For the text-containing cell, return its midpoint in (x, y) coordinate format. 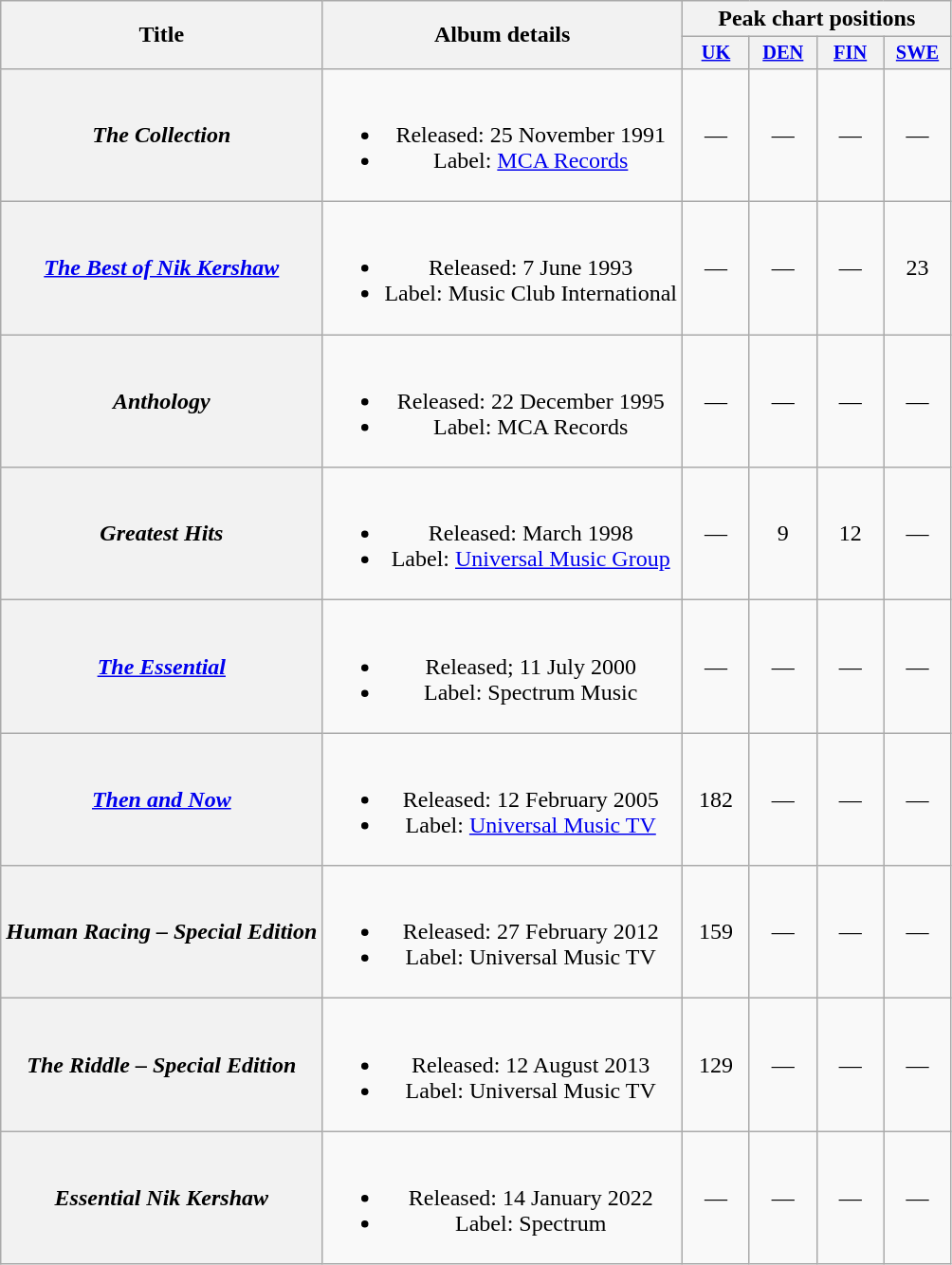
182 (717, 799)
FIN (850, 53)
Released: 27 February 2012Label: Universal Music TV (503, 932)
Released: 12 August 2013Label: Universal Music TV (503, 1065)
9 (783, 534)
SWE (918, 53)
The Riddle – Special Edition (161, 1065)
Released: 14 January 2022Label: Spectrum (503, 1198)
Released: 25 November 1991Label: MCA Records (503, 135)
DEN (783, 53)
Then and Now (161, 799)
Anthology (161, 401)
Peak chart positions (817, 19)
Greatest Hits (161, 534)
Released: March 1998Label: Universal Music Group (503, 534)
Human Racing – Special Edition (161, 932)
12 (850, 534)
Released: 7 June 1993Label: Music Club International (503, 268)
Released; 11 July 2000Label: Spectrum Music (503, 667)
23 (918, 268)
159 (717, 932)
UK (717, 53)
Released: 12 February 2005Label: Universal Music TV (503, 799)
Album details (503, 35)
The Collection (161, 135)
Released: 22 December 1995Label: MCA Records (503, 401)
Essential Nik Kershaw (161, 1198)
Title (161, 35)
The Essential (161, 667)
The Best of Nik Kershaw (161, 268)
129 (717, 1065)
